Capture the cell that displays the provided text and extract its [X, Y] central coordinate. 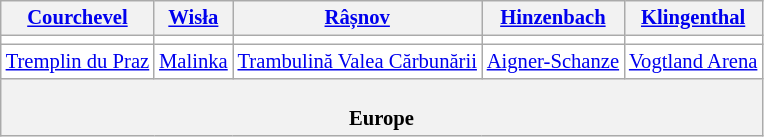
Wisła [193, 17]
Râșnov [358, 17]
Europe [382, 107]
Hinzenbach [553, 17]
Courchevel [78, 17]
Vogtland Arena [693, 61]
Trambulină Valea Cărbunării [358, 61]
Malinka [193, 61]
Aigner-Schanze [553, 61]
Klingenthal [693, 17]
Tremplin du Praz [78, 61]
